Detect which cell encompasses the target text, then output its [x, y] center coordinate. 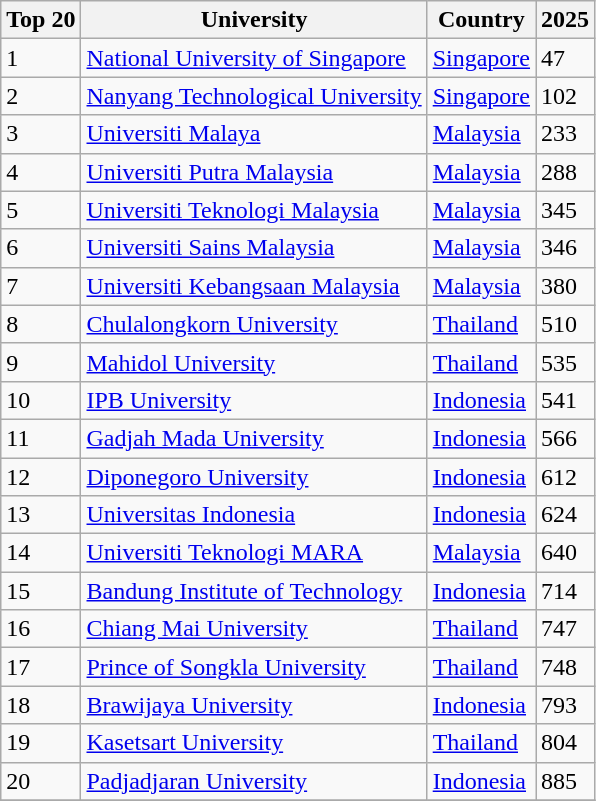
19 [41, 743]
National University of Singapore [254, 58]
640 [566, 553]
748 [566, 667]
541 [566, 400]
University [254, 20]
47 [566, 58]
Universitas Indonesia [254, 515]
20 [41, 781]
11 [41, 438]
288 [566, 172]
13 [41, 515]
15 [41, 591]
Universiti Malaya [254, 134]
804 [566, 743]
2025 [566, 20]
1 [41, 58]
233 [566, 134]
793 [566, 705]
Mahidol University [254, 362]
535 [566, 362]
Prince of Songkla University [254, 667]
18 [41, 705]
8 [41, 324]
Universiti Teknologi Malaysia [254, 210]
2 [41, 96]
7 [41, 286]
10 [41, 400]
566 [566, 438]
6 [41, 248]
102 [566, 96]
12 [41, 477]
380 [566, 286]
885 [566, 781]
Universiti Kebangsaan Malaysia [254, 286]
Diponegoro University [254, 477]
346 [566, 248]
Universiti Teknologi MARA [254, 553]
612 [566, 477]
Country [481, 20]
5 [41, 210]
Brawijaya University [254, 705]
17 [41, 667]
3 [41, 134]
510 [566, 324]
345 [566, 210]
4 [41, 172]
624 [566, 515]
Universiti Sains Malaysia [254, 248]
Chulalongkorn University [254, 324]
747 [566, 629]
Padjadjaran University [254, 781]
16 [41, 629]
Kasetsart University [254, 743]
Gadjah Mada University [254, 438]
Chiang Mai University [254, 629]
9 [41, 362]
714 [566, 591]
Top 20 [41, 20]
Nanyang Technological University [254, 96]
Bandung Institute of Technology [254, 591]
IPB University [254, 400]
Universiti Putra Malaysia [254, 172]
14 [41, 553]
